Locate the cell with the specified text and output its (X, Y) center coordinate. 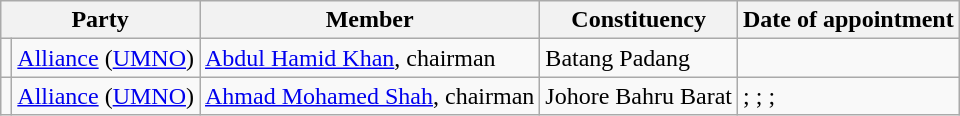
Constituency (639, 20)
Johore Bahru Barat (639, 96)
Party (100, 20)
Abdul Hamid Khan, chairman (370, 58)
Member (370, 20)
; ; ; (849, 96)
Batang Padang (639, 58)
Date of appointment (849, 20)
Ahmad Mohamed Shah, chairman (370, 96)
